Scan for the cell matching the given text and deliver its (X, Y) coordinate at center. 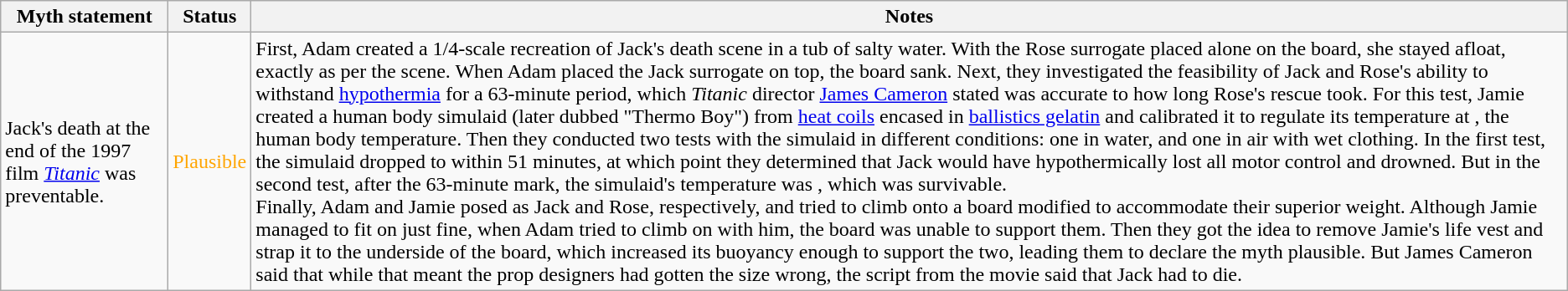
Plausible (209, 161)
Jack's death at the end of the 1997 film Titanic was preventable. (85, 161)
Myth statement (85, 17)
Notes (910, 17)
Status (209, 17)
